Capture the cell that displays the provided text and extract its [X, Y] central coordinate. 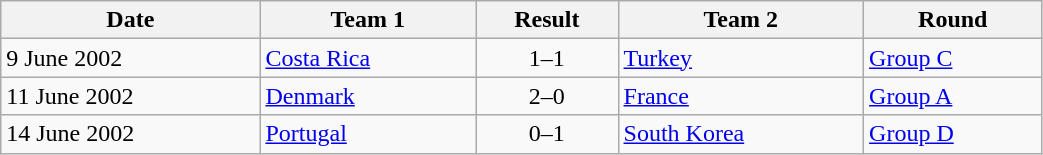
Group D [953, 134]
Date [130, 20]
Costa Rica [368, 58]
Team 1 [368, 20]
Group A [953, 96]
0–1 [547, 134]
2–0 [547, 96]
Result [547, 20]
Portugal [368, 134]
Team 2 [741, 20]
France [741, 96]
Round [953, 20]
14 June 2002 [130, 134]
11 June 2002 [130, 96]
Denmark [368, 96]
South Korea [741, 134]
1–1 [547, 58]
Group C [953, 58]
Turkey [741, 58]
9 June 2002 [130, 58]
